For the text-containing cell, return its midpoint in (X, Y) coordinate format. 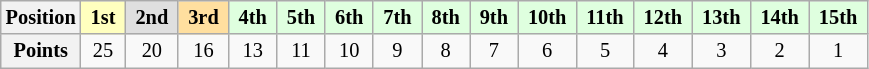
8th (446, 17)
3rd (203, 17)
1st (104, 17)
2nd (152, 17)
10 (349, 51)
6th (349, 17)
11th (604, 17)
15th (838, 17)
14th (779, 17)
9 (397, 51)
5 (604, 51)
16 (203, 51)
3 (721, 51)
7 (494, 51)
2 (779, 51)
25 (104, 51)
12th (663, 17)
11 (301, 51)
Points (41, 51)
4 (663, 51)
5th (301, 17)
4th (253, 17)
10th (547, 17)
13th (721, 17)
20 (152, 51)
9th (494, 17)
6 (547, 51)
8 (446, 51)
7th (397, 17)
1 (838, 51)
Position (41, 17)
13 (253, 51)
